Return (X, Y) of the center of cell containing provided text 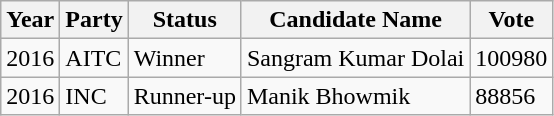
AITC (94, 58)
Manik Bhowmik (355, 96)
Winner (184, 58)
Candidate Name (355, 20)
Runner-up (184, 96)
Vote (512, 20)
100980 (512, 58)
INC (94, 96)
Status (184, 20)
Party (94, 20)
Year (30, 20)
88856 (512, 96)
Sangram Kumar Dolai (355, 58)
